Return the [X, Y] coordinate for the center point of the cell that contains the specified text.  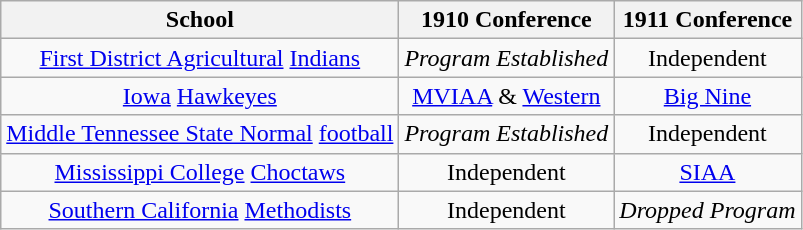
SIAA [708, 172]
Dropped Program [708, 210]
1910 Conference [506, 20]
1911 Conference [708, 20]
Middle Tennessee State Normal football [200, 134]
School [200, 20]
First District Agricultural Indians [200, 58]
Iowa Hawkeyes [200, 96]
Mississippi College Choctaws [200, 172]
Southern California Methodists [200, 210]
Big Nine [708, 96]
MVIAA & Western [506, 96]
